From the cell containing the given text, extract its center point as (X, Y) coordinate. 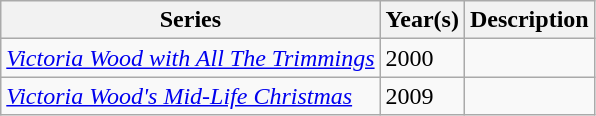
Series (190, 20)
2009 (422, 96)
Description (529, 20)
Year(s) (422, 20)
Victoria Wood with All The Trimmings (190, 58)
Victoria Wood's Mid-Life Christmas (190, 96)
2000 (422, 58)
